Locate the cell with the specified text and output its (X, Y) center coordinate. 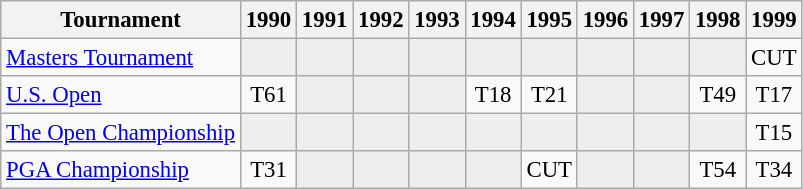
T18 (493, 95)
T34 (774, 170)
T31 (268, 170)
1999 (774, 20)
1995 (549, 20)
1991 (325, 20)
T54 (718, 170)
T61 (268, 95)
T15 (774, 133)
Masters Tournament (121, 58)
T17 (774, 95)
1998 (718, 20)
1990 (268, 20)
U.S. Open (121, 95)
T21 (549, 95)
1993 (437, 20)
The Open Championship (121, 133)
PGA Championship (121, 170)
1997 (661, 20)
1996 (605, 20)
T49 (718, 95)
1994 (493, 20)
1992 (381, 20)
Tournament (121, 20)
